Scan for the cell matching the given text and deliver its [X, Y] coordinate at center. 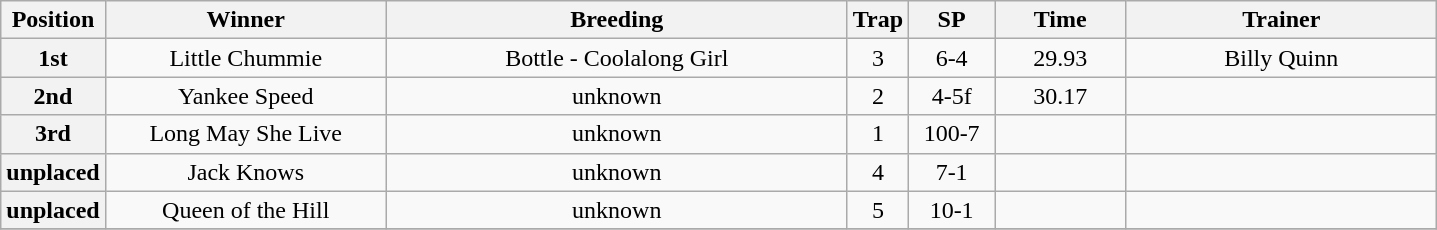
SP [952, 20]
4-5f [952, 96]
1 [878, 134]
Yankee Speed [246, 96]
100-7 [952, 134]
10-1 [952, 210]
30.17 [1060, 96]
7-1 [952, 172]
Winner [246, 20]
4 [878, 172]
Position [53, 20]
3 [878, 58]
Jack Knows [246, 172]
1st [53, 58]
2nd [53, 96]
5 [878, 210]
Bottle - Coolalong Girl [616, 58]
3rd [53, 134]
Breeding [616, 20]
Little Chummie [246, 58]
6-4 [952, 58]
2 [878, 96]
Time [1060, 20]
Trainer [1282, 20]
Queen of the Hill [246, 210]
29.93 [1060, 58]
Long May She Live [246, 134]
Trap [878, 20]
Billy Quinn [1282, 58]
